Provide the (x, y) coordinate of the cell's center where the given text is located.  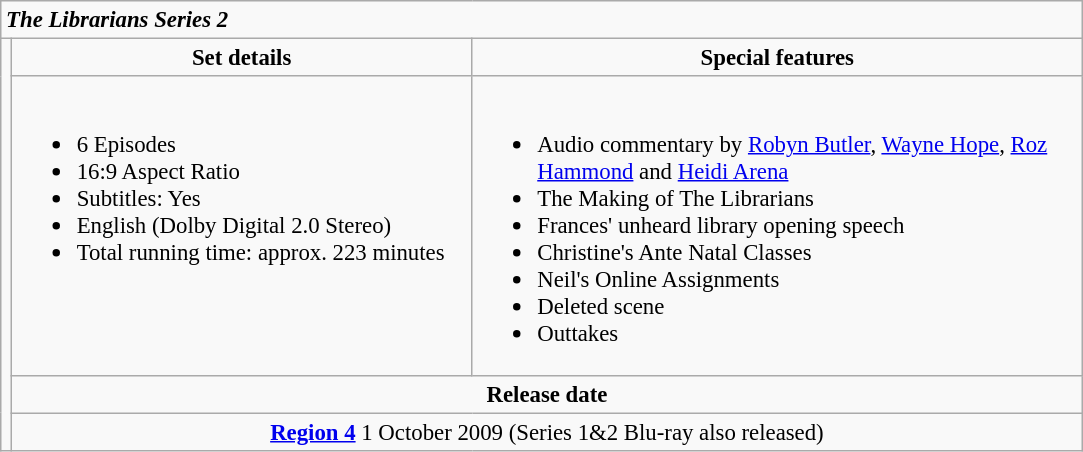
The Librarians Series 2 (542, 20)
Release date (546, 394)
Region 4 1 October 2009 (Series 1&2 Blu-ray also released) (546, 432)
6 Episodes16:9 Aspect RatioSubtitles: YesEnglish (Dolby Digital 2.0 Stereo)Total running time: approx. 223 minutes (242, 226)
Special features (778, 58)
Set details (242, 58)
